Capture the cell that displays the provided text and extract its (X, Y) central coordinate. 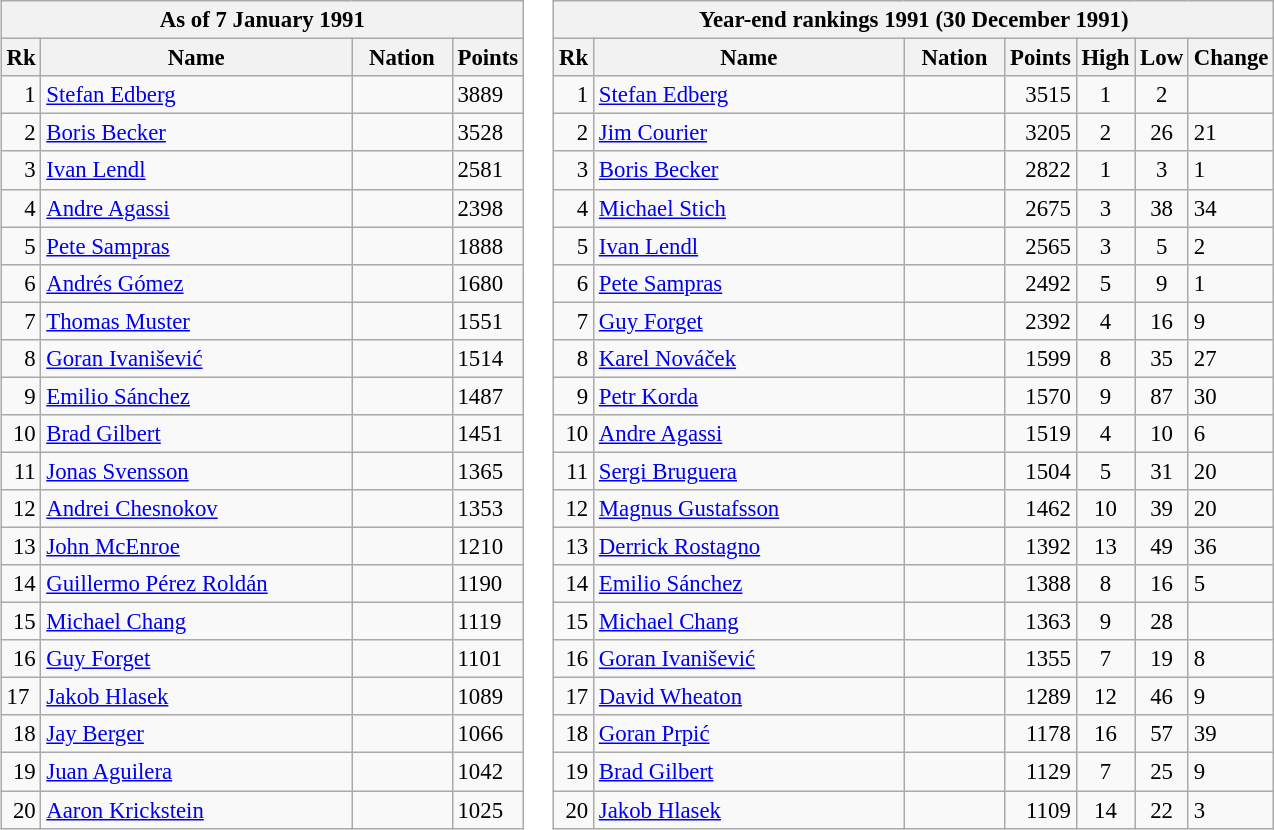
2675 (1040, 208)
Guillermo Pérez Roldán (196, 584)
1363 (1040, 622)
3528 (488, 133)
57 (1162, 734)
Jonas Svensson (196, 471)
David Wheaton (750, 697)
87 (1162, 396)
21 (1230, 133)
2392 (1040, 321)
Goran Prpić (750, 734)
Karel Nováček (750, 358)
Thomas Muster (196, 321)
1042 (488, 772)
As of 7 January 1991 (262, 20)
1388 (1040, 584)
26 (1162, 133)
Aaron Krickstein (196, 809)
31 (1162, 471)
49 (1162, 546)
Andrés Gómez (196, 283)
34 (1230, 208)
Derrick Rostagno (750, 546)
22 (1162, 809)
1487 (488, 396)
1119 (488, 622)
2565 (1040, 246)
1190 (488, 584)
High (1106, 58)
1680 (488, 283)
1519 (1040, 434)
Magnus Gustafsson (750, 509)
28 (1162, 622)
Sergi Bruguera (750, 471)
1353 (488, 509)
Jay Berger (196, 734)
Year-end rankings 1991 (30 December 1991) (914, 20)
Petr Korda (750, 396)
1089 (488, 697)
Low (1162, 58)
John McEnroe (196, 546)
Andrei Chesnokov (196, 509)
1514 (488, 358)
1462 (1040, 509)
2581 (488, 170)
1551 (488, 321)
25 (1162, 772)
46 (1162, 697)
Juan Aguilera (196, 772)
2822 (1040, 170)
1289 (1040, 697)
1504 (1040, 471)
Jim Courier (750, 133)
35 (1162, 358)
1066 (488, 734)
2398 (488, 208)
Michael Stich (750, 208)
1599 (1040, 358)
1392 (1040, 546)
2492 (1040, 283)
1178 (1040, 734)
1451 (488, 434)
1365 (488, 471)
3889 (488, 95)
1210 (488, 546)
3515 (1040, 95)
1570 (1040, 396)
27 (1230, 358)
1129 (1040, 772)
1101 (488, 659)
36 (1230, 546)
38 (1162, 208)
1355 (1040, 659)
Change (1230, 58)
1109 (1040, 809)
30 (1230, 396)
1025 (488, 809)
1888 (488, 246)
3205 (1040, 133)
